Pinpoint the cell where the given text exists, returning its (X, Y) midpoint coordinate. 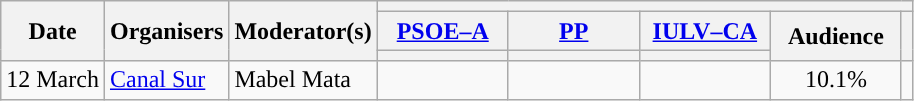
PP (574, 31)
PSOE–A (442, 31)
Organisers (166, 31)
Date (53, 31)
12 March (53, 80)
Audience (836, 36)
10.1% (836, 80)
Mabel Mata (303, 80)
Canal Sur (166, 80)
IULV–CA (704, 31)
Moderator(s) (303, 31)
